Find where the given text appears and provide that cell's center as [x, y] coordinate. 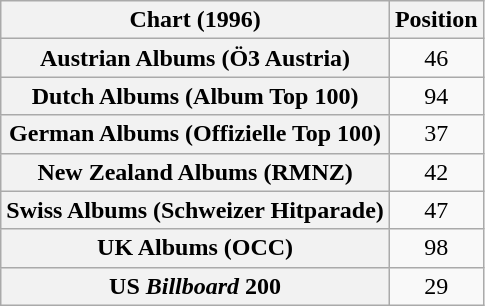
Austrian Albums (Ö3 Austria) [196, 58]
New Zealand Albums (RMNZ) [196, 172]
47 [436, 210]
German Albums (Offizielle Top 100) [196, 134]
37 [436, 134]
94 [436, 96]
46 [436, 58]
29 [436, 286]
US Billboard 200 [196, 286]
Chart (1996) [196, 20]
98 [436, 248]
UK Albums (OCC) [196, 248]
Swiss Albums (Schweizer Hitparade) [196, 210]
Dutch Albums (Album Top 100) [196, 96]
Position [436, 20]
42 [436, 172]
